Extract the [x, y] coordinate from the center of the cell holding the provided text.  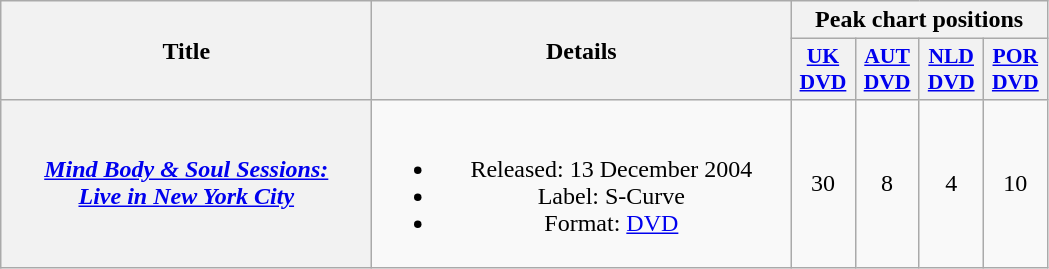
Details [582, 50]
UKDVD [823, 70]
30 [823, 184]
8 [887, 184]
PORDVD [1015, 70]
Title [186, 50]
10 [1015, 184]
AUTDVD [887, 70]
4 [951, 184]
NLDDVD [951, 70]
Peak chart positions [919, 20]
Mind Body & Soul Sessions:Live in New York City [186, 184]
Released: 13 December 2004Label: S-CurveFormat: DVD [582, 184]
